Provide the [X, Y] coordinate of the cell's center where the given text is located.  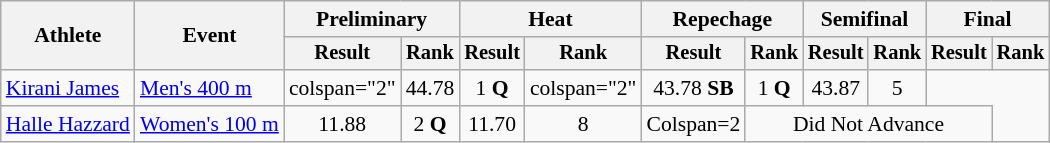
Colspan=2 [694, 124]
Men's 400 m [210, 88]
Women's 100 m [210, 124]
Semifinal [864, 19]
Athlete [68, 36]
Repechage [722, 19]
11.70 [492, 124]
2 Q [430, 124]
44.78 [430, 88]
Kirani James [68, 88]
Final [988, 19]
11.88 [342, 124]
Event [210, 36]
5 [897, 88]
Heat [550, 19]
Did Not Advance [868, 124]
8 [584, 124]
Halle Hazzard [68, 124]
Preliminary [372, 19]
43.78 SB [694, 88]
43.87 [836, 88]
